Search for the cell housing the specified text and yield its (x, y) center coordinate. 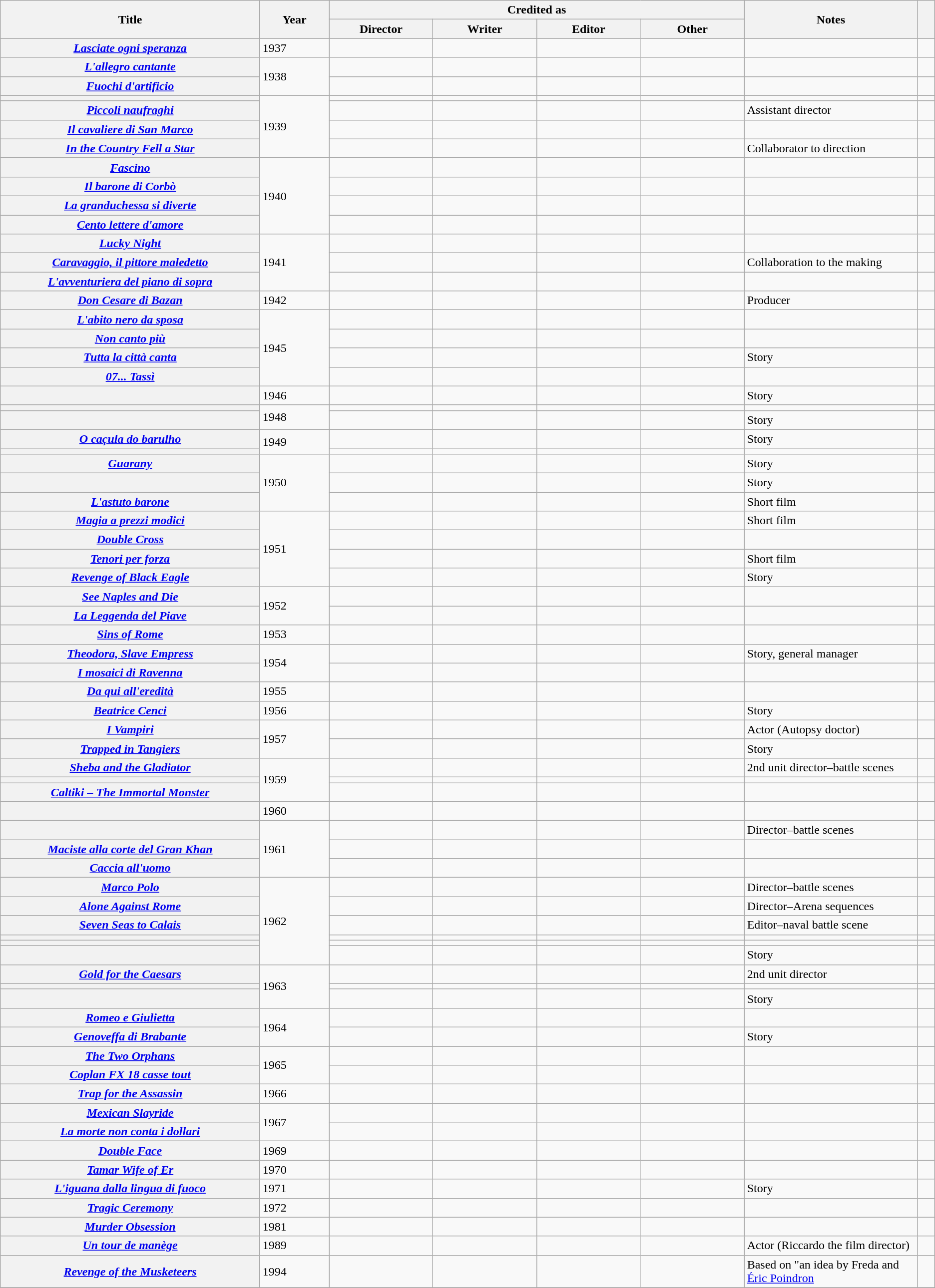
Magia a prezzi modici (130, 521)
Beatrice Cenci (130, 710)
O caçula do barulho (130, 439)
Other (692, 29)
Il cavaliere di San Marco (130, 129)
Il barone di Corbò (130, 186)
L'abito nero da sposa (130, 320)
La Leggenda del Piave (130, 616)
1942 (295, 301)
Don Cesare di Bazan (130, 301)
Piccoli naufraghi (130, 110)
Un tour de manège (130, 1246)
1952 (295, 606)
Trap for the Assassin (130, 1094)
In the Country Fell a Star (130, 148)
Collaborator to direction (831, 148)
Alone Against Rome (130, 906)
1965 (295, 1065)
Credited as (536, 10)
Notes (831, 19)
Tamar Wife of Er (130, 1170)
1994 (295, 1271)
Caravaggio, il pittore maledetto (130, 263)
L'iguana dalla lingua di fuoco (130, 1189)
Murder Obsession (130, 1227)
Gold for the Caesars (130, 974)
1957 (295, 739)
Story, general manager (831, 653)
Collaboration to the making (831, 263)
Cento lettere d'amore (130, 224)
Assistant director (831, 110)
Director–Arena sequences (831, 906)
1939 (295, 127)
Actor (Autopsy doctor) (831, 729)
Theodora, Slave Empress (130, 653)
Fuochi d'artificio (130, 86)
1961 (295, 849)
The Two Orphans (130, 1056)
Sheba and the Gladiator (130, 767)
Coplan FX 18 casse tout (130, 1075)
Based on "an idea by Freda and Éric Poindron (831, 1271)
1970 (295, 1170)
Sins of Rome (130, 635)
1953 (295, 635)
Editor (589, 29)
Editor–naval battle scene (831, 925)
1941 (295, 263)
Seven Seas to Calais (130, 925)
1949 (295, 441)
1959 (295, 780)
Romeo e Giulietta (130, 1017)
Director (381, 29)
Fascino (130, 167)
Revenge of Black Eagle (130, 578)
Producer (831, 301)
Mexican Slayride (130, 1113)
Marco Polo (130, 887)
2nd unit director–battle scenes (831, 767)
L'allegro cantante (130, 67)
Da qui all'eredità (130, 691)
Tenori per forza (130, 559)
Double Face (130, 1151)
1966 (295, 1094)
Actor (Riccardo the film director) (831, 1246)
1937 (295, 48)
Year (295, 19)
See Naples and Die (130, 597)
1967 (295, 1122)
Lasciate ogni speranza (130, 48)
Caccia all'uomo (130, 868)
1951 (295, 549)
1945 (295, 348)
Maciste alla corte del Gran Khan (130, 849)
Lucky Night (130, 244)
Caltiki – The Immortal Monster (130, 792)
Trapped in Tangiers (130, 748)
Revenge of the Musketeers (130, 1271)
1972 (295, 1208)
L'avventuriera del piano di sopra (130, 282)
Title (130, 19)
1989 (295, 1246)
1969 (295, 1151)
I mosaici di Ravenna (130, 672)
2nd unit director (831, 974)
1962 (295, 921)
La morte non conta i dollari (130, 1132)
Tragic Ceremony (130, 1208)
07... Tassì (130, 376)
1954 (295, 663)
Guarany (130, 463)
Genoveffa di Brabante (130, 1036)
1981 (295, 1227)
1956 (295, 710)
Non canto più (130, 338)
I Vampiri (130, 729)
La granduchessa si diverte (130, 205)
1946 (295, 395)
Writer (485, 29)
1964 (295, 1027)
Double Cross (130, 540)
1940 (295, 196)
1938 (295, 76)
1950 (295, 482)
L'astuto barone (130, 502)
1955 (295, 691)
1948 (295, 417)
1960 (295, 811)
1963 (295, 986)
1971 (295, 1189)
Tutta la città canta (130, 357)
